Locate the cell with the specified text and output its (X, Y) center coordinate. 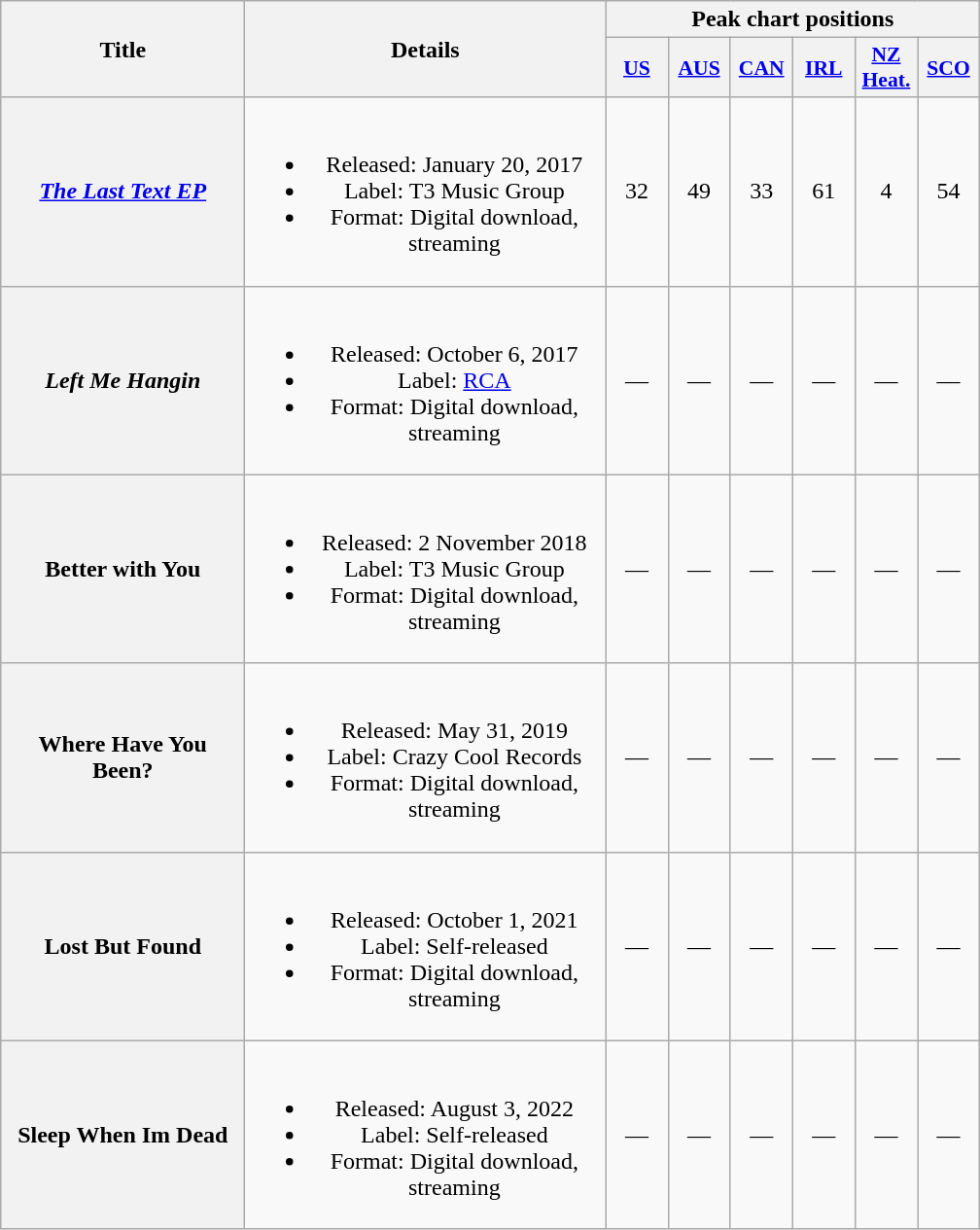
US (637, 68)
Lost But Found (122, 946)
Where Have You Been? (122, 757)
49 (699, 192)
IRL (823, 68)
33 (761, 192)
Released: August 3, 2022Label: Self-releasedFormat: Digital download, streaming (426, 1135)
Sleep When Im Dead (122, 1135)
AUS (699, 68)
Released: October 1, 2021Label: Self-releasedFormat: Digital download, streaming (426, 946)
Released: 2 November 2018Label: T3 Music GroupFormat: Digital download, streaming (426, 569)
Released: May 31, 2019Label: Crazy Cool RecordsFormat: Digital download, streaming (426, 757)
Left Me Hangin (122, 380)
The Last Text EP (122, 192)
32 (637, 192)
SCO (949, 68)
54 (949, 192)
CAN (761, 68)
Title (122, 49)
Released: October 6, 2017Label: RCAFormat: Digital download, streaming (426, 380)
NZHeat. (886, 68)
Better with You (122, 569)
61 (823, 192)
Details (426, 49)
Peak chart positions (793, 19)
4 (886, 192)
Released: January 20, 2017Label: T3 Music GroupFormat: Digital download, streaming (426, 192)
